Detect which cell encompasses the target text, then output its (X, Y) center coordinate. 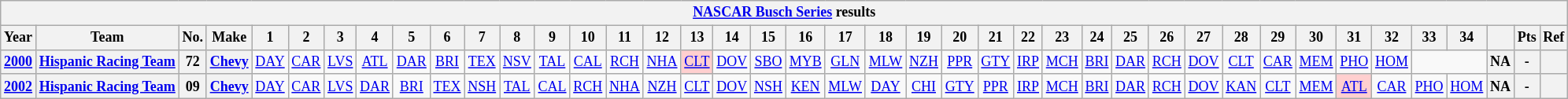
4 (375, 38)
GLN (845, 61)
30 (1316, 38)
Pts (1527, 38)
Team (107, 38)
1 (270, 38)
13 (697, 38)
2002 (19, 86)
27 (1204, 38)
09 (192, 86)
29 (1278, 38)
7 (482, 38)
15 (768, 38)
Make (229, 38)
25 (1130, 38)
SBO (768, 61)
21 (996, 38)
KEN (805, 86)
NSV (516, 61)
KAN (1241, 86)
6 (447, 38)
2 (306, 38)
34 (1467, 38)
24 (1097, 38)
12 (662, 38)
10 (588, 38)
9 (553, 38)
19 (924, 38)
2000 (19, 61)
3 (340, 38)
14 (732, 38)
No. (192, 38)
32 (1392, 38)
Year (19, 38)
18 (885, 38)
MYB (805, 61)
20 (960, 38)
16 (805, 38)
17 (845, 38)
72 (192, 61)
CHI (924, 86)
31 (1354, 38)
33 (1429, 38)
Ref (1554, 38)
NASCAR Busch Series results (784, 13)
8 (516, 38)
23 (1062, 38)
28 (1241, 38)
26 (1167, 38)
11 (625, 38)
5 (411, 38)
22 (1028, 38)
